Provide the [X, Y] coordinate of the cell's center where the given text is located.  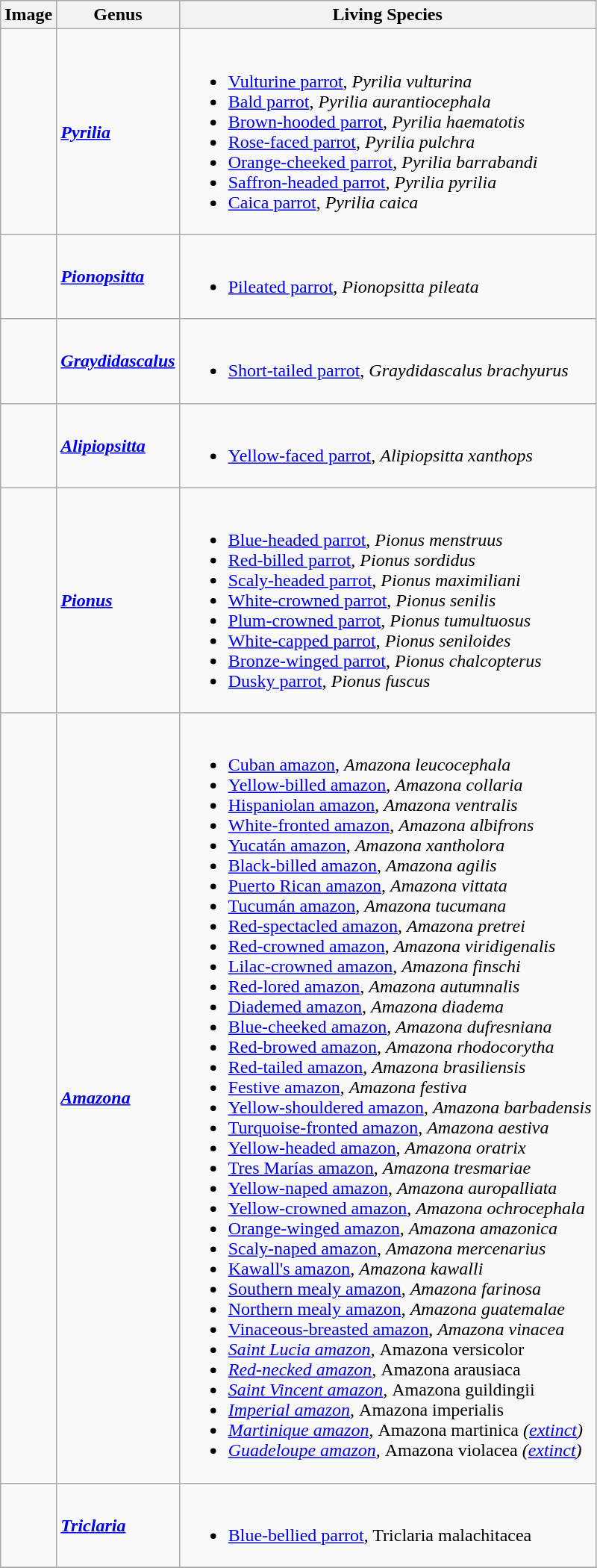
Yellow-faced parrot, Alipiopsitta xanthops [387, 445]
Amazona [118, 1098]
Alipiopsitta [118, 445]
Short-tailed parrot, Graydidascalus brachyurus [387, 361]
Pyrilia [118, 131]
Image [28, 15]
Graydidascalus [118, 361]
Genus [118, 15]
Pionopsitta [118, 276]
Triclaria [118, 1525]
Pileated parrot, Pionopsitta pileata [387, 276]
Living Species [387, 15]
Blue-bellied parrot, Triclaria malachitacea [387, 1525]
Pionus [118, 600]
